Detect which cell encompasses the target text, then output its [X, Y] center coordinate. 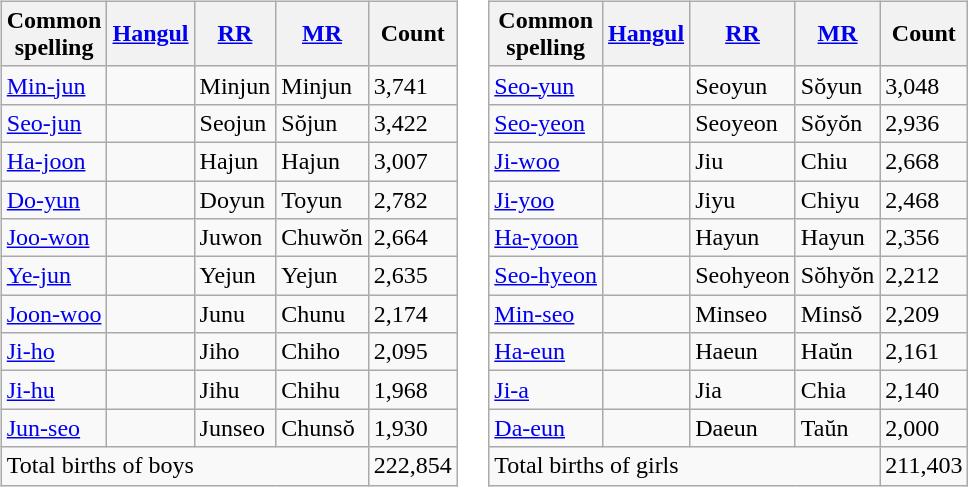
Ji-a [546, 390]
Ji-yoo [546, 199]
3,741 [412, 85]
Sŏhyŏn [837, 276]
Sŏyŏn [837, 123]
Sŏjun [322, 123]
Seohyeon [743, 276]
Ha-yoon [546, 238]
1,930 [412, 428]
Juwon [235, 238]
2,095 [412, 352]
Haeun [743, 352]
Joo-won [54, 238]
3,048 [924, 85]
Chiho [322, 352]
Minsŏ [837, 314]
Daeun [743, 428]
Chuwŏn [322, 238]
Chihu [322, 390]
2,000 [924, 428]
Seoyeon [743, 123]
Da-eun [546, 428]
Chiyu [837, 199]
3,007 [412, 161]
1,968 [412, 390]
2,140 [924, 390]
2,212 [924, 276]
Seo-hyeon [546, 276]
222,854 [412, 466]
Total births of boys [184, 466]
Ye-jun [54, 276]
Jun-seo [54, 428]
2,668 [924, 161]
Toyun [322, 199]
2,782 [412, 199]
Ji-hu [54, 390]
Sŏyun [837, 85]
Ha-eun [546, 352]
Seo-yun [546, 85]
Ji-woo [546, 161]
Seo-yeon [546, 123]
Jiho [235, 352]
2,635 [412, 276]
3,422 [412, 123]
Doyun [235, 199]
Joon-woo [54, 314]
2,161 [924, 352]
Do-yun [54, 199]
Seoyun [743, 85]
Taŭn [837, 428]
Junu [235, 314]
Seo-jun [54, 123]
211,403 [924, 466]
Jiu [743, 161]
Junseo [235, 428]
2,468 [924, 199]
Total births of girls [684, 466]
Minseo [743, 314]
2,174 [412, 314]
2,356 [924, 238]
Chunsŏ [322, 428]
Min-seo [546, 314]
2,664 [412, 238]
Haŭn [837, 352]
Chia [837, 390]
2,936 [924, 123]
Jiyu [743, 199]
Jia [743, 390]
Jihu [235, 390]
Seojun [235, 123]
Chunu [322, 314]
Chiu [837, 161]
2,209 [924, 314]
Min-jun [54, 85]
Ha-joon [54, 161]
Ji-ho [54, 352]
